Determine the [x, y] coordinate at the center of the cell enclosing the given text.  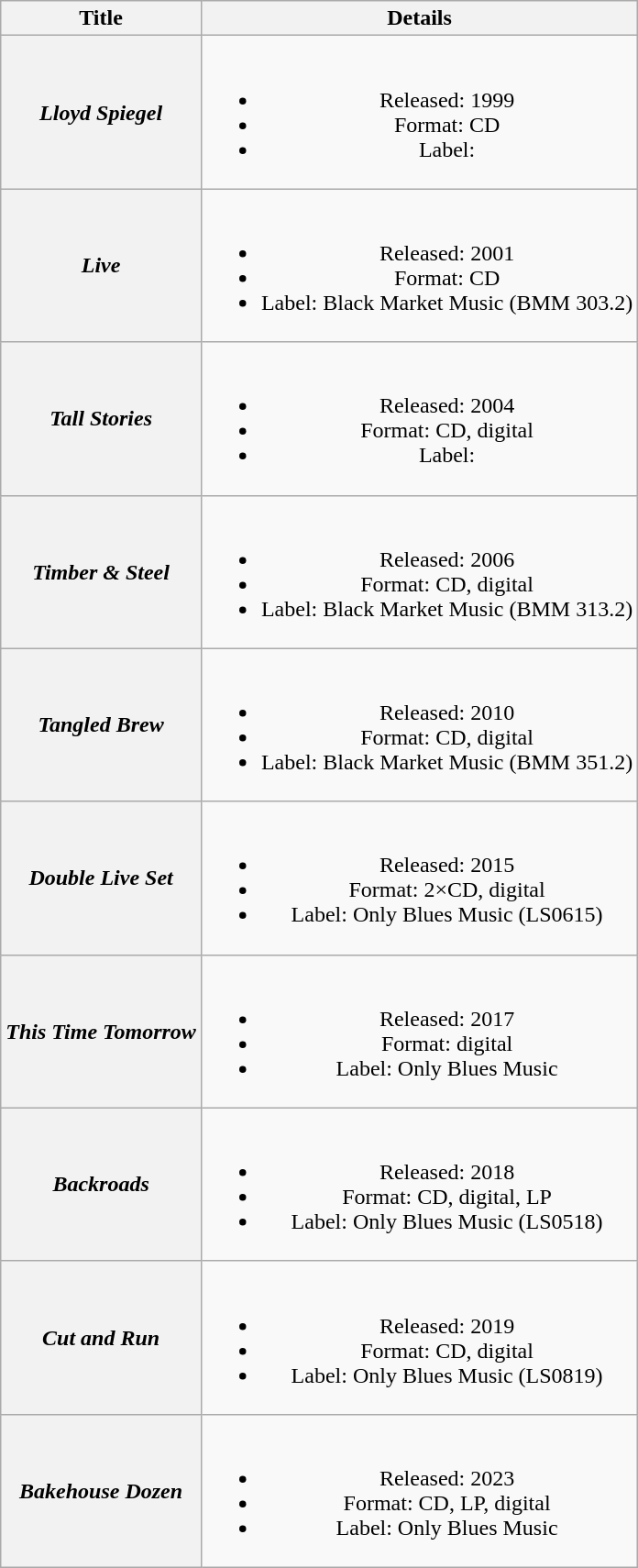
Released: 2001Format: CDLabel: Black Market Music (BMM 303.2) [419, 266]
Tall Stories [101, 418]
Details [419, 18]
Cut and Run [101, 1337]
Backroads [101, 1185]
Bakehouse Dozen [101, 1491]
Released: 2015Format: 2×CD, digitalLabel: Only Blues Music (LS0615) [419, 878]
Released: 2006Format: CD, digitalLabel: Black Market Music (BMM 313.2) [419, 572]
Tangled Brew [101, 724]
Lloyd Spiegel [101, 112]
Title [101, 18]
Released: 2019Format: CD, digitalLabel: Only Blues Music (LS0819) [419, 1337]
Released: 2004Format: CD, digitalLabel: [419, 418]
Released: 1999Format: CDLabel: [419, 112]
Released: 2017Format: digitalLabel: Only Blues Music [419, 1031]
Timber & Steel [101, 572]
Released: 2018Format: CD, digital, LPLabel: Only Blues Music (LS0518) [419, 1185]
Released: 2023Format: CD, LP, digitalLabel: Only Blues Music [419, 1491]
Live [101, 266]
Double Live Set [101, 878]
This Time Tomorrow [101, 1031]
Released: 2010Format: CD, digitalLabel: Black Market Music (BMM 351.2) [419, 724]
